Provide the (x, y) coordinate of the cell's center where the given text is located.  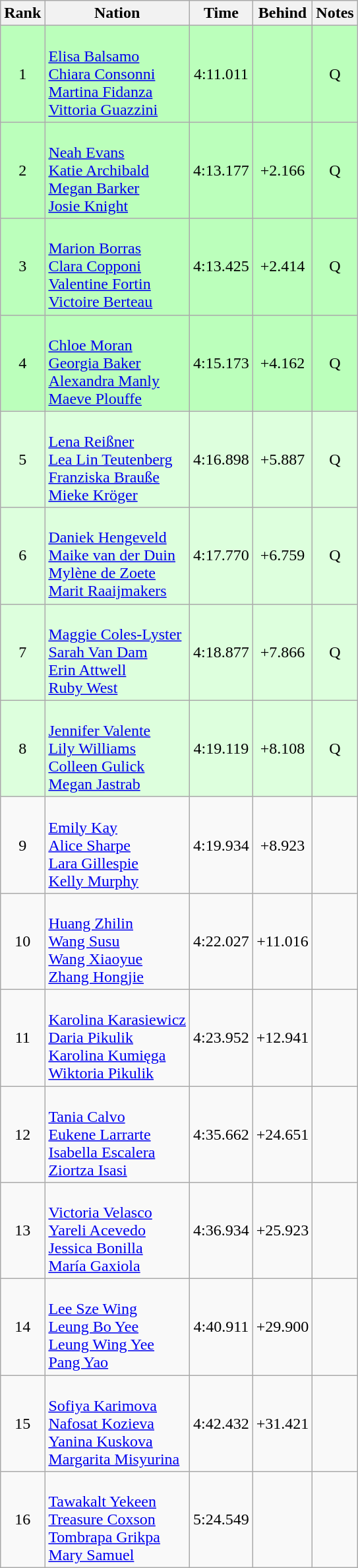
+2.414 (282, 267)
+5.887 (282, 459)
Lee Sze WingLeung Bo YeeLeung Wing YeePang Yao (117, 1327)
+24.651 (282, 1134)
1 (22, 74)
+6.759 (282, 556)
+31.421 (282, 1423)
Marion BorrasClara CopponiValentine FortinVictoire Berteau (117, 267)
Time (221, 13)
Nation (117, 13)
+4.162 (282, 363)
15 (22, 1423)
Rank (22, 13)
4 (22, 363)
4:18.877 (221, 652)
Lena ReißnerLea Lin TeutenbergFranziska BraußeMieke Kröger (117, 459)
+11.016 (282, 941)
Notes (335, 13)
11 (22, 1037)
12 (22, 1134)
3 (22, 267)
7 (22, 652)
4:19.119 (221, 748)
Huang ZhilinWang SusuWang XiaoyueZhang Hongjie (117, 941)
Tawakalt YekeenTreasure CoxsonTombrapa GrikpaMary Samuel (117, 1520)
Karolina KarasiewiczDaria PikulikKarolina KumięgaWiktoria Pikulik (117, 1037)
4:13.425 (221, 267)
8 (22, 748)
4:13.177 (221, 170)
Chloe MoranGeorgia BakerAlexandra ManlyMaeve Plouffe (117, 363)
4:17.770 (221, 556)
4:16.898 (221, 459)
9 (22, 845)
Sofiya KarimovaNafosat KozievaYanina KuskovaMargarita Misyurina (117, 1423)
10 (22, 941)
+8.108 (282, 748)
4:35.662 (221, 1134)
5:24.549 (221, 1520)
+2.166 (282, 170)
4:11.011 (221, 74)
Tania CalvoEukene LarrarteIsabella EscaleraZiortza Isasi (117, 1134)
4:40.911 (221, 1327)
+7.866 (282, 652)
+25.923 (282, 1231)
4:15.173 (221, 363)
+12.941 (282, 1037)
+8.923 (282, 845)
4:42.432 (221, 1423)
Emily KayAlice SharpeLara GillespieKelly Murphy (117, 845)
4:19.934 (221, 845)
4:36.934 (221, 1231)
Neah EvansKatie ArchibaldMegan BarkerJosie Knight (117, 170)
5 (22, 459)
4:23.952 (221, 1037)
6 (22, 556)
Behind (282, 13)
Maggie Coles-LysterSarah Van DamErin AttwellRuby West (117, 652)
+29.900 (282, 1327)
2 (22, 170)
16 (22, 1520)
14 (22, 1327)
Elisa BalsamoChiara ConsonniMartina FidanzaVittoria Guazzini (117, 74)
Victoria VelascoYareli AcevedoJessica BonillaMaría Gaxiola (117, 1231)
13 (22, 1231)
4:22.027 (221, 941)
Daniek HengeveldMaike van der DuinMylène de ZoeteMarit Raaijmakers (117, 556)
Jennifer ValenteLily WilliamsColleen GulickMegan Jastrab (117, 748)
